Search for the cell housing the specified text and yield its [x, y] center coordinate. 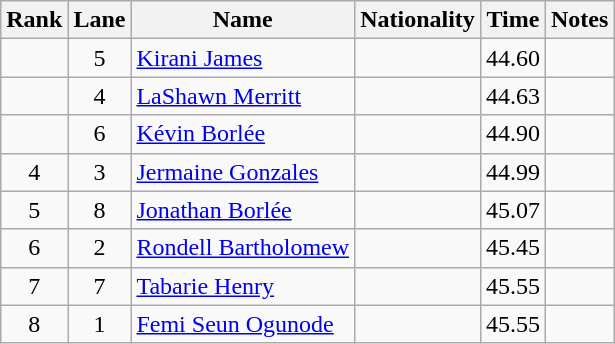
44.63 [512, 96]
Kévin Borlée [243, 134]
1 [100, 324]
3 [100, 172]
Rondell Bartholomew [243, 248]
Tabarie Henry [243, 286]
44.90 [512, 134]
Lane [100, 20]
Notes [579, 20]
Name [243, 20]
Femi Seun Ogunode [243, 324]
LaShawn Merritt [243, 96]
45.07 [512, 210]
44.99 [512, 172]
Rank [34, 20]
2 [100, 248]
Jonathan Borlée [243, 210]
Kirani James [243, 58]
45.45 [512, 248]
44.60 [512, 58]
Time [512, 20]
Nationality [418, 20]
Jermaine Gonzales [243, 172]
